Pinpoint the cell where the given text exists, returning its [x, y] midpoint coordinate. 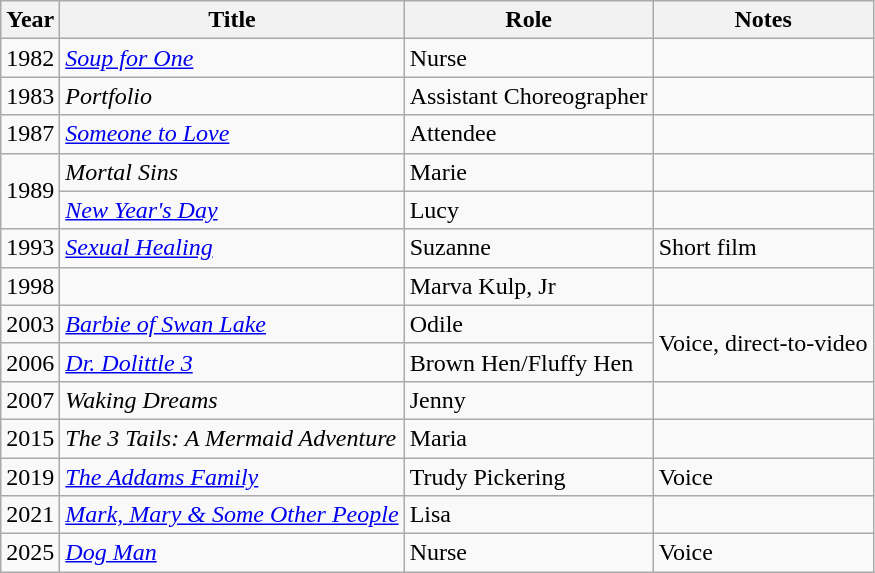
2007 [30, 400]
Notes [763, 20]
The Addams Family [232, 477]
The 3 Tails: A Mermaid Adventure [232, 438]
Voice, direct-to-video [763, 343]
Waking Dreams [232, 400]
Portfolio [232, 96]
Lucy [528, 210]
2019 [30, 477]
2003 [30, 324]
Brown Hen/Fluffy Hen [528, 362]
2006 [30, 362]
Marie [528, 172]
1989 [30, 191]
Sexual Healing [232, 248]
2015 [30, 438]
Odile [528, 324]
Attendee [528, 134]
1983 [30, 96]
1998 [30, 286]
1982 [30, 58]
Mark, Mary & Some Other People [232, 515]
New Year's Day [232, 210]
Assistant Choreographer [528, 96]
Year [30, 20]
Mortal Sins [232, 172]
Suzanne [528, 248]
Role [528, 20]
2025 [30, 553]
Someone to Love [232, 134]
1987 [30, 134]
Maria [528, 438]
Lisa [528, 515]
2021 [30, 515]
1993 [30, 248]
Barbie of Swan Lake [232, 324]
Jenny [528, 400]
Dr. Dolittle 3 [232, 362]
Marva Kulp, Jr [528, 286]
Short film [763, 248]
Title [232, 20]
Soup for One [232, 58]
Trudy Pickering [528, 477]
Dog Man [232, 553]
